Output the (x, y) coordinate of the center of the cell containing the given text.  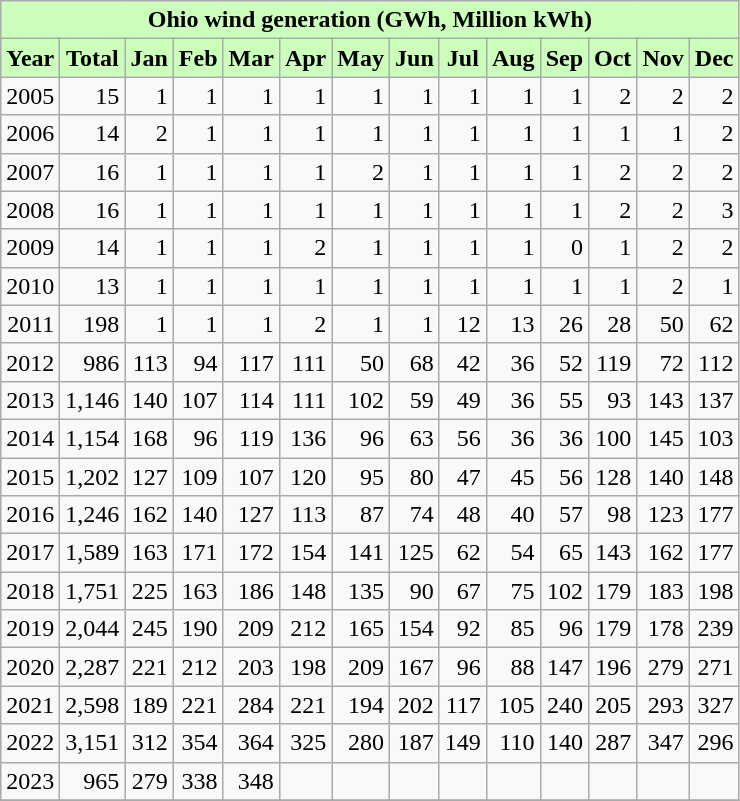
2014 (30, 438)
Nov (663, 58)
347 (663, 743)
2013 (30, 400)
120 (305, 477)
88 (513, 667)
2010 (30, 286)
72 (663, 362)
2,598 (92, 705)
354 (198, 743)
45 (513, 477)
75 (513, 591)
165 (361, 629)
2019 (30, 629)
Mar (251, 58)
135 (361, 591)
48 (462, 515)
178 (663, 629)
Oct (613, 58)
296 (714, 743)
196 (613, 667)
Apr (305, 58)
186 (251, 591)
87 (361, 515)
194 (361, 705)
202 (415, 705)
125 (415, 553)
80 (415, 477)
Year (30, 58)
2018 (30, 591)
225 (149, 591)
0 (564, 248)
205 (613, 705)
2,287 (92, 667)
1,751 (92, 591)
93 (613, 400)
2016 (30, 515)
284 (251, 705)
54 (513, 553)
338 (198, 781)
293 (663, 705)
280 (361, 743)
128 (613, 477)
203 (251, 667)
2020 (30, 667)
3,151 (92, 743)
Feb (198, 58)
94 (198, 362)
92 (462, 629)
187 (415, 743)
95 (361, 477)
2021 (30, 705)
2015 (30, 477)
15 (92, 96)
2023 (30, 781)
Jan (149, 58)
100 (613, 438)
1,154 (92, 438)
105 (513, 705)
1,589 (92, 553)
312 (149, 743)
172 (251, 553)
Ohio wind generation (GWh, Million kWh) (370, 20)
141 (361, 553)
63 (415, 438)
145 (663, 438)
239 (714, 629)
1,246 (92, 515)
147 (564, 667)
2007 (30, 172)
245 (149, 629)
74 (415, 515)
325 (305, 743)
Total (92, 58)
2011 (30, 324)
240 (564, 705)
2005 (30, 96)
2,044 (92, 629)
168 (149, 438)
965 (92, 781)
28 (613, 324)
2006 (30, 134)
85 (513, 629)
110 (513, 743)
109 (198, 477)
364 (251, 743)
3 (714, 210)
Dec (714, 58)
57 (564, 515)
2009 (30, 248)
May (361, 58)
123 (663, 515)
190 (198, 629)
271 (714, 667)
67 (462, 591)
Aug (513, 58)
47 (462, 477)
Sep (564, 58)
12 (462, 324)
98 (613, 515)
40 (513, 515)
189 (149, 705)
65 (564, 553)
Jul (462, 58)
68 (415, 362)
171 (198, 553)
2022 (30, 743)
42 (462, 362)
1,202 (92, 477)
327 (714, 705)
112 (714, 362)
167 (415, 667)
26 (564, 324)
1,146 (92, 400)
986 (92, 362)
114 (251, 400)
49 (462, 400)
183 (663, 591)
90 (415, 591)
287 (613, 743)
136 (305, 438)
149 (462, 743)
2017 (30, 553)
2012 (30, 362)
55 (564, 400)
Jun (415, 58)
348 (251, 781)
137 (714, 400)
59 (415, 400)
52 (564, 362)
103 (714, 438)
2008 (30, 210)
